Determine the (X, Y) coordinate at the center of the cell enclosing the given text.  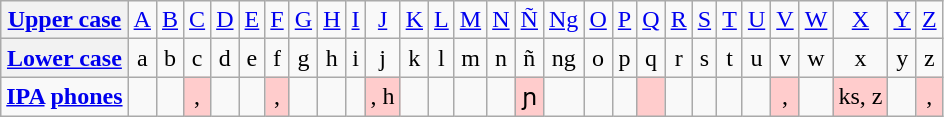
Ng (563, 20)
v (785, 58)
f (277, 58)
i (356, 58)
r (678, 58)
Q (651, 20)
l (442, 58)
D (225, 20)
I (356, 20)
h (332, 58)
E (252, 20)
C (198, 20)
ñ (529, 58)
ks, z (860, 97)
t (730, 58)
m (470, 58)
R (678, 20)
o (598, 58)
p (624, 58)
F (277, 20)
IPA phones (64, 97)
S (704, 20)
q (651, 58)
a (142, 58)
x (860, 58)
G (303, 20)
ɲ (529, 97)
W (816, 20)
c (198, 58)
z (929, 58)
N (501, 20)
Ñ (529, 20)
M (470, 20)
d (225, 58)
w (816, 58)
B (170, 20)
X (860, 20)
s (704, 58)
K (414, 20)
A (142, 20)
b (170, 58)
U (756, 20)
O (598, 20)
g (303, 58)
Upper case (64, 20)
L (442, 20)
e (252, 58)
J (382, 20)
Lower case (64, 58)
u (756, 58)
Z (929, 20)
k (414, 58)
P (624, 20)
ng (563, 58)
y (902, 58)
T (730, 20)
j (382, 58)
H (332, 20)
n (501, 58)
V (785, 20)
, h (382, 97)
Y (902, 20)
